Identify which cell holds the provided text, then report its (x, y) central coordinate. 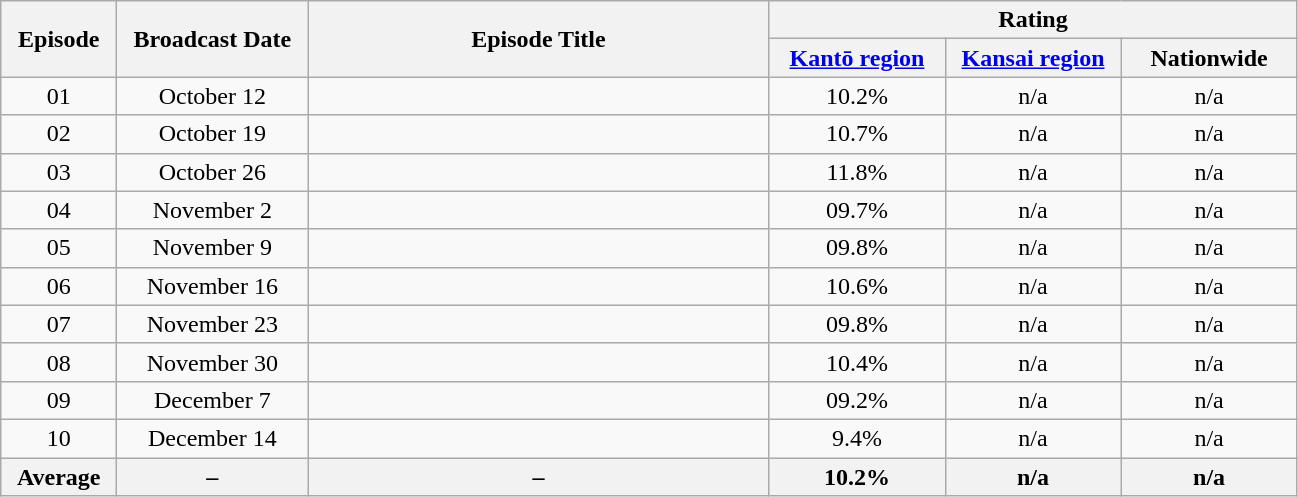
08 (59, 362)
October 26 (212, 172)
10.6% (857, 286)
03 (59, 172)
Episode Title (538, 39)
Nationwide (1209, 58)
09.2% (857, 400)
01 (59, 96)
09.7% (857, 210)
December 7 (212, 400)
Average (59, 477)
Broadcast Date (212, 39)
09 (59, 400)
Rating (1033, 20)
October 12 (212, 96)
Episode (59, 39)
November 30 (212, 362)
04 (59, 210)
07 (59, 324)
October 19 (212, 134)
Kantō region (857, 58)
November 2 (212, 210)
November 23 (212, 324)
Kansai region (1033, 58)
9.4% (857, 438)
November 16 (212, 286)
November 9 (212, 248)
05 (59, 248)
December 14 (212, 438)
06 (59, 286)
11.8% (857, 172)
02 (59, 134)
10.7% (857, 134)
10 (59, 438)
10.4% (857, 362)
